Extract the (X, Y) coordinate from the center of the cell holding the provided text.  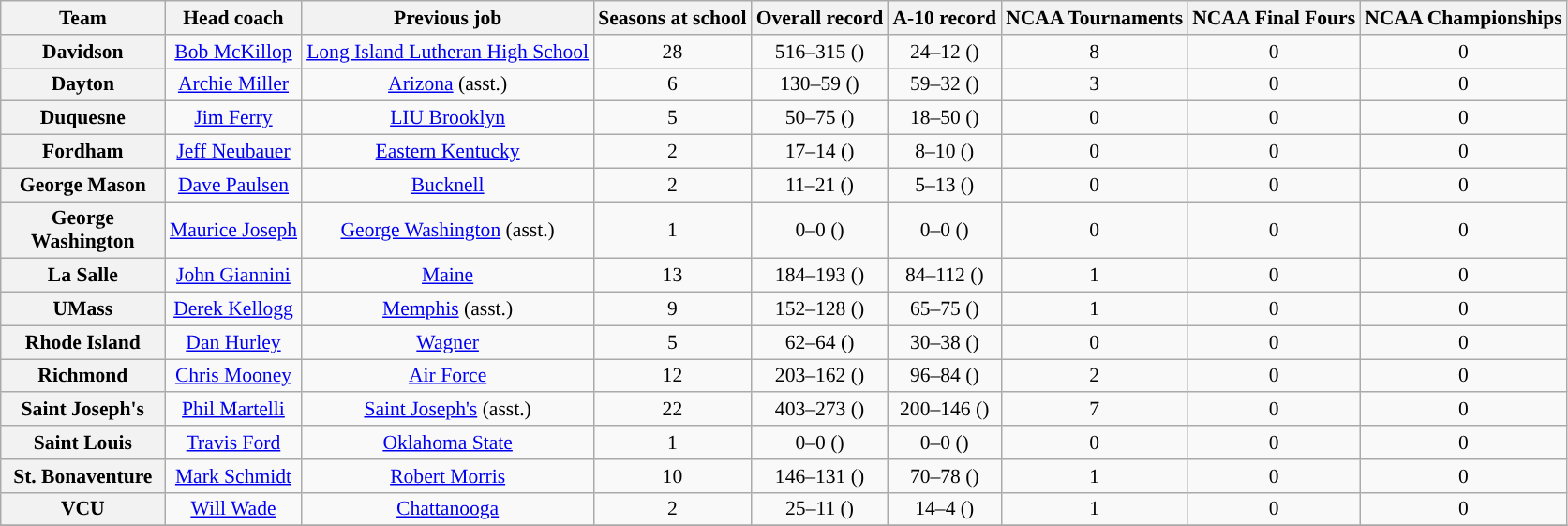
130–59 () (820, 84)
Dayton (82, 84)
9 (672, 309)
NCAA Tournaments (1095, 18)
70–78 () (945, 476)
George Washington (82, 231)
152–128 () (820, 309)
13 (672, 276)
516–315 () (820, 52)
Bob McKillop (233, 52)
25–11 () (820, 509)
Seasons at school (672, 18)
Chattanooga (448, 509)
Long Island Lutheran High School (448, 52)
Chris Mooney (233, 376)
Duquesne (82, 118)
Wagner (448, 342)
VCU (82, 509)
Mark Schmidt (233, 476)
Derek Kellogg (233, 309)
403–273 () (820, 410)
184–193 () (820, 276)
Archie Miller (233, 84)
Richmond (82, 376)
Dave Paulsen (233, 185)
8 (1095, 52)
200–146 () (945, 410)
Bucknell (448, 185)
8–10 () (945, 152)
Will Wade (233, 509)
Fordham (82, 152)
A-10 record (945, 18)
Memphis (asst.) (448, 309)
Head coach (233, 18)
14–4 () (945, 509)
7 (1095, 410)
Dan Hurley (233, 342)
UMass (82, 309)
22 (672, 410)
Rhode Island (82, 342)
96–84 () (945, 376)
84–112 () (945, 276)
Davidson (82, 52)
Eastern Kentucky (448, 152)
30–38 () (945, 342)
Jeff Neubauer (233, 152)
Oklahoma State (448, 443)
28 (672, 52)
146–131 () (820, 476)
17–14 () (820, 152)
LIU Brooklyn (448, 118)
24–12 () (945, 52)
Maurice Joseph (233, 231)
Overall record (820, 18)
5–13 () (945, 185)
St. Bonaventure (82, 476)
Arizona (asst.) (448, 84)
John Giannini (233, 276)
Saint Joseph's (82, 410)
11–21 () (820, 185)
3 (1095, 84)
Robert Morris (448, 476)
6 (672, 84)
Phil Martelli (233, 410)
La Salle (82, 276)
59–32 () (945, 84)
NCAA Final Fours (1274, 18)
65–75 () (945, 309)
12 (672, 376)
50–75 () (820, 118)
203–162 () (820, 376)
Travis Ford (233, 443)
Previous job (448, 18)
NCAA Championships (1464, 18)
Saint Louis (82, 443)
Air Force (448, 376)
George Washington (asst.) (448, 231)
Jim Ferry (233, 118)
George Mason (82, 185)
Team (82, 18)
Maine (448, 276)
Saint Joseph's (asst.) (448, 410)
10 (672, 476)
62–64 () (820, 342)
18–50 () (945, 118)
